Find where the given text appears and provide that cell's center as (X, Y) coordinate. 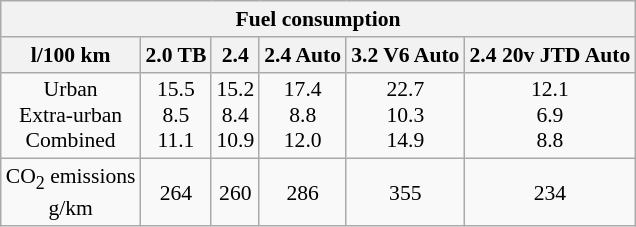
22.710.314.9 (405, 116)
234 (550, 192)
l/100 km (71, 55)
12.16.98.8 (550, 116)
2.4 (235, 55)
286 (302, 192)
UrbanExtra-urbanCombined (71, 116)
264 (176, 192)
2.0 TB (176, 55)
17.48.812.0 (302, 116)
2.4 Auto (302, 55)
CO2 emissionsg/km (71, 192)
15.58.511.1 (176, 116)
3.2 V6 Auto (405, 55)
355 (405, 192)
Fuel consumption (318, 19)
2.4 20v JTD Auto (550, 55)
15.28.410.9 (235, 116)
260 (235, 192)
